From the cell containing the given text, extract its center point as [X, Y] coordinate. 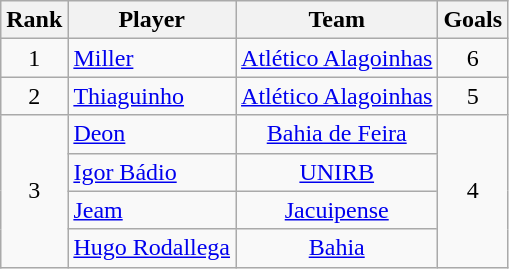
Goals [473, 20]
Thiaguinho [152, 96]
Hugo Rodallega [152, 248]
Deon [152, 134]
Player [152, 20]
Rank [34, 20]
Jeam [152, 210]
Team [337, 20]
Jacuipense [337, 210]
UNIRB [337, 172]
Miller [152, 58]
1 [34, 58]
6 [473, 58]
5 [473, 96]
2 [34, 96]
Igor Bádio [152, 172]
3 [34, 191]
Bahia de Feira [337, 134]
Bahia [337, 248]
4 [473, 191]
